Determine the [x, y] coordinate at the center of the cell enclosing the given text.  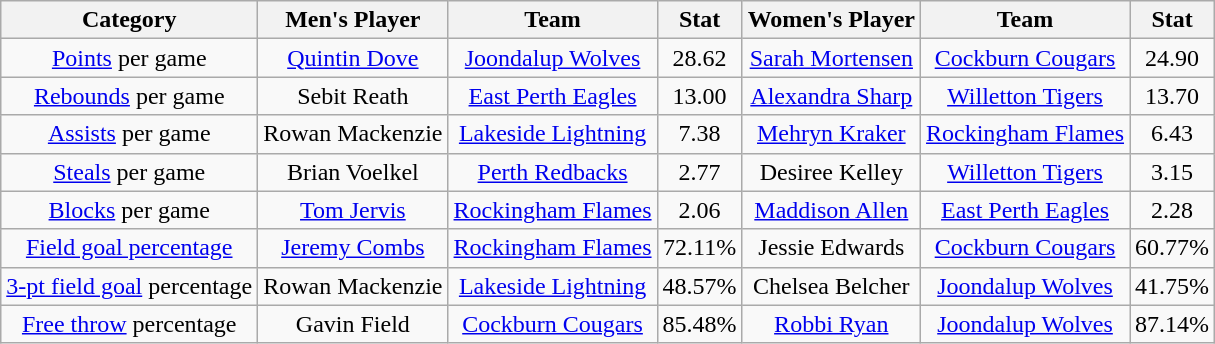
Men's Player [353, 20]
7.38 [700, 134]
Blocks per game [130, 210]
2.06 [700, 210]
24.90 [1172, 58]
Desiree Kelley [831, 172]
Mehryn Kraker [831, 134]
13.00 [700, 96]
Field goal percentage [130, 248]
Assists per game [130, 134]
85.48% [700, 324]
6.43 [1172, 134]
Points per game [130, 58]
Rebounds per game [130, 96]
60.77% [1172, 248]
87.14% [1172, 324]
Quintin Dove [353, 58]
Brian Voelkel [353, 172]
Chelsea Belcher [831, 286]
41.75% [1172, 286]
Tom Jervis [353, 210]
Robbi Ryan [831, 324]
13.70 [1172, 96]
Alexandra Sharp [831, 96]
2.28 [1172, 210]
Jeremy Combs [353, 248]
Gavin Field [353, 324]
Jessie Edwards [831, 248]
3.15 [1172, 172]
2.77 [700, 172]
28.62 [700, 58]
Steals per game [130, 172]
72.11% [700, 248]
Free throw percentage [130, 324]
Maddison Allen [831, 210]
Sebit Reath [353, 96]
Sarah Mortensen [831, 58]
3-pt field goal percentage [130, 286]
48.57% [700, 286]
Perth Redbacks [552, 172]
Category [130, 20]
Women's Player [831, 20]
